Scan for the cell matching the given text and deliver its [X, Y] coordinate at center. 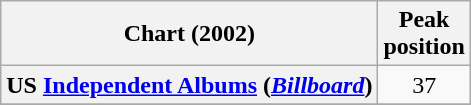
Chart (2002) [190, 34]
37 [424, 85]
Peakposition [424, 34]
US Independent Albums (Billboard) [190, 85]
